Detect which cell encompasses the target text, then output its (x, y) center coordinate. 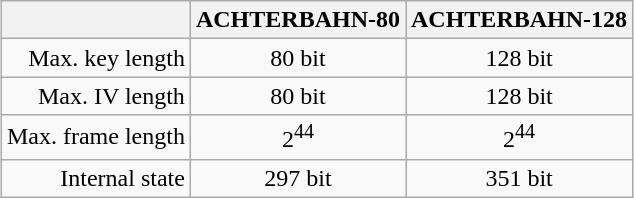
Max. IV length (96, 96)
ACHTERBAHN-80 (298, 20)
297 bit (298, 178)
ACHTERBAHN-128 (520, 20)
Max. frame length (96, 138)
Max. key length (96, 58)
Internal state (96, 178)
351 bit (520, 178)
